Pinpoint the cell where the given text exists, returning its (X, Y) midpoint coordinate. 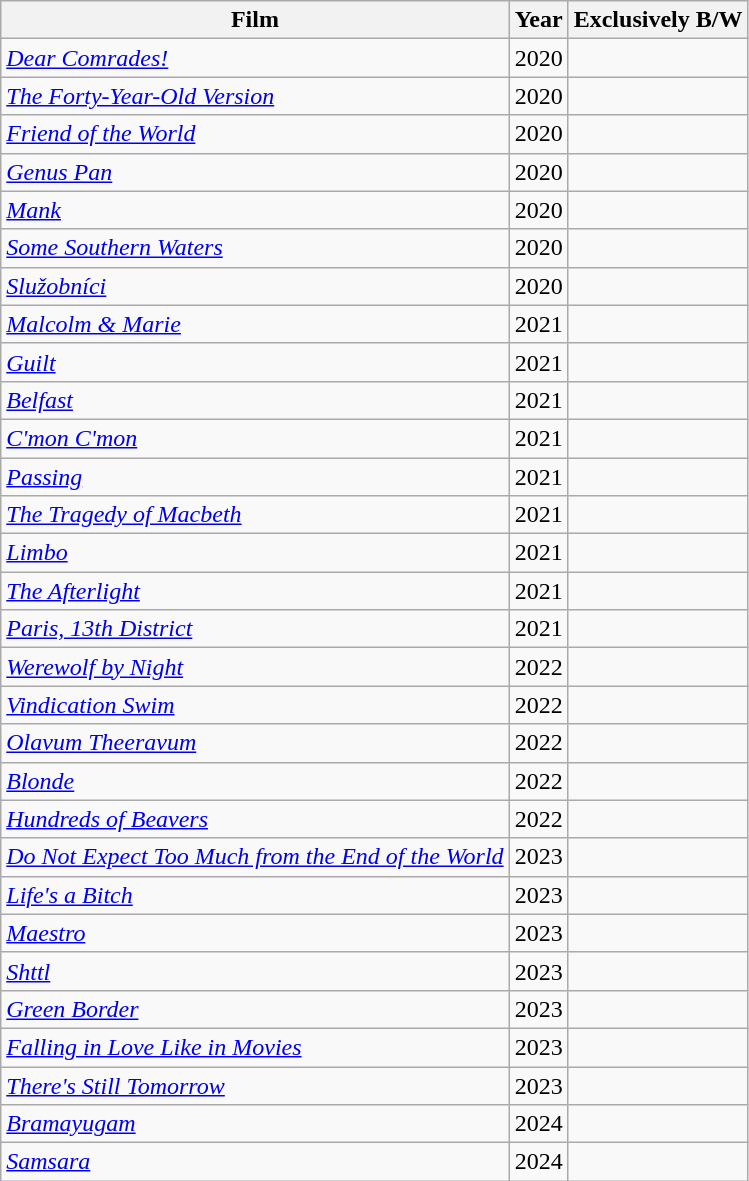
Hundreds of Beavers (255, 819)
Year (538, 20)
Exclusively B/W (658, 20)
The Afterlight (255, 591)
Werewolf by Night (255, 667)
Dear Comrades! (255, 58)
Green Border (255, 1009)
Do Not Expect Too Much from the End of the World (255, 857)
Vindication Swim (255, 705)
Olavum Theeravum (255, 743)
Limbo (255, 553)
Genus Pan (255, 172)
Friend of the World (255, 134)
Maestro (255, 933)
Life's a Bitch (255, 895)
Shttl (255, 971)
Malcolm & Marie (255, 324)
Film (255, 20)
The Tragedy of Macbeth (255, 515)
Blonde (255, 781)
Bramayugam (255, 1124)
Mank (255, 210)
Guilt (255, 362)
Passing (255, 477)
Some Southern Waters (255, 248)
Paris, 13th District (255, 629)
Služobníci (255, 286)
Belfast (255, 400)
Falling in Love Like in Movies (255, 1047)
C'mon C'mon (255, 438)
The Forty-Year-Old Version (255, 96)
There's Still Tomorrow (255, 1085)
Samsara (255, 1162)
